Search for the cell housing the specified text and yield its [x, y] center coordinate. 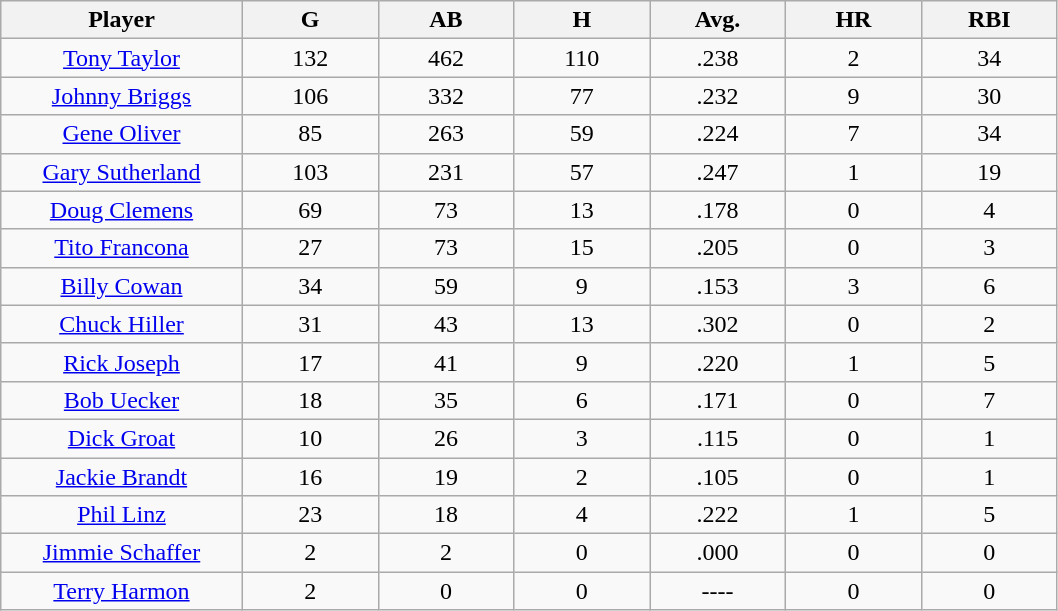
G [310, 20]
41 [446, 362]
H [582, 20]
.232 [718, 96]
23 [310, 515]
110 [582, 58]
Jackie Brandt [122, 477]
Phil Linz [122, 515]
Player [122, 20]
.205 [718, 248]
.105 [718, 477]
Gene Oliver [122, 134]
26 [446, 438]
.247 [718, 172]
103 [310, 172]
AB [446, 20]
.153 [718, 286]
Bob Uecker [122, 400]
43 [446, 324]
.178 [718, 210]
.171 [718, 400]
Gary Sutherland [122, 172]
HR [854, 20]
.302 [718, 324]
.222 [718, 515]
27 [310, 248]
263 [446, 134]
Johnny Briggs [122, 96]
57 [582, 172]
Tony Taylor [122, 58]
.115 [718, 438]
Jimmie Schaffer [122, 553]
Dick Groat [122, 438]
Tito Francona [122, 248]
Doug Clemens [122, 210]
17 [310, 362]
30 [989, 96]
15 [582, 248]
85 [310, 134]
Terry Harmon [122, 591]
RBI [989, 20]
.220 [718, 362]
231 [446, 172]
69 [310, 210]
31 [310, 324]
.238 [718, 58]
.224 [718, 134]
Avg. [718, 20]
---- [718, 591]
132 [310, 58]
16 [310, 477]
462 [446, 58]
77 [582, 96]
332 [446, 96]
Rick Joseph [122, 362]
Chuck Hiller [122, 324]
Billy Cowan [122, 286]
.000 [718, 553]
35 [446, 400]
106 [310, 96]
10 [310, 438]
